Capture the cell that displays the provided text and extract its [X, Y] central coordinate. 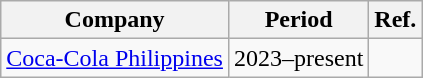
Coca-Cola Philippines [115, 58]
Ref. [396, 20]
Period [298, 20]
2023–present [298, 58]
Company [115, 20]
